Locate the cell with the specified text and output its [X, Y] center coordinate. 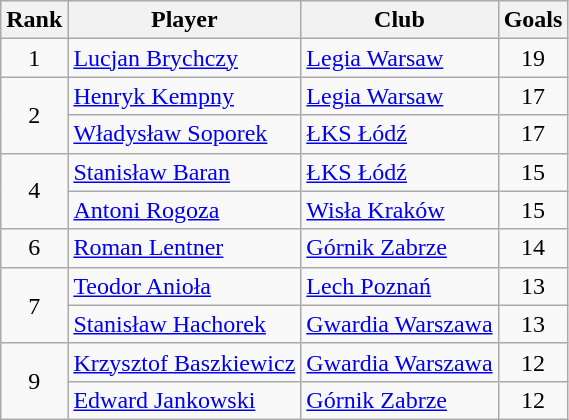
Henryk Kempny [184, 96]
7 [34, 305]
Krzysztof Baszkiewicz [184, 362]
Club [400, 20]
9 [34, 381]
14 [533, 248]
1 [34, 58]
4 [34, 191]
Władysław Soporek [184, 134]
Stanisław Hachorek [184, 324]
Lech Poznań [400, 286]
19 [533, 58]
Teodor Anioła [184, 286]
Lucjan Brychczy [184, 58]
6 [34, 248]
2 [34, 115]
Antoni Rogoza [184, 210]
Player [184, 20]
Roman Lentner [184, 248]
Stanisław Baran [184, 172]
Edward Jankowski [184, 400]
Goals [533, 20]
Rank [34, 20]
Wisła Kraków [400, 210]
